Identify which cell holds the provided text, then report its [x, y] central coordinate. 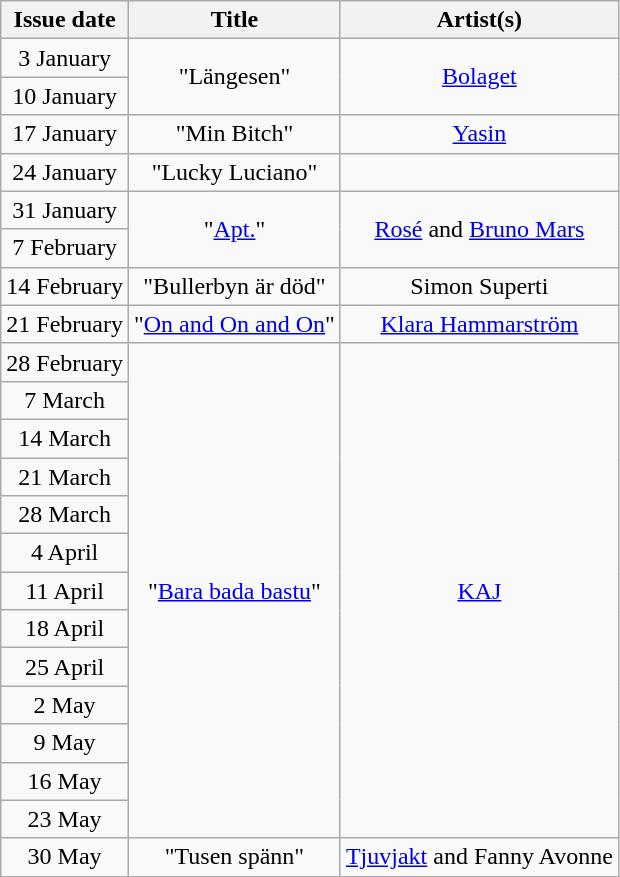
9 May [65, 743]
Tjuvjakt and Fanny Avonne [479, 857]
Yasin [479, 134]
30 May [65, 857]
10 January [65, 96]
7 February [65, 248]
24 January [65, 172]
"Bara bada bastu" [234, 590]
4 April [65, 553]
23 May [65, 819]
Title [234, 20]
2 May [65, 705]
25 April [65, 667]
14 February [65, 286]
Simon Superti [479, 286]
"Längesen" [234, 77]
17 January [65, 134]
KAJ [479, 590]
"Tusen spänn" [234, 857]
7 March [65, 400]
"Lucky Luciano" [234, 172]
"Min Bitch" [234, 134]
"On and On and On" [234, 324]
14 March [65, 438]
"Apt." [234, 229]
16 May [65, 781]
18 April [65, 629]
"Bullerbyn är död" [234, 286]
3 January [65, 58]
28 February [65, 362]
Issue date [65, 20]
28 March [65, 515]
Bolaget [479, 77]
21 February [65, 324]
11 April [65, 591]
31 January [65, 210]
Artist(s) [479, 20]
Klara Hammarström [479, 324]
Rosé and Bruno Mars [479, 229]
21 March [65, 477]
